Determine the [x, y] coordinate at the center of the cell enclosing the given text.  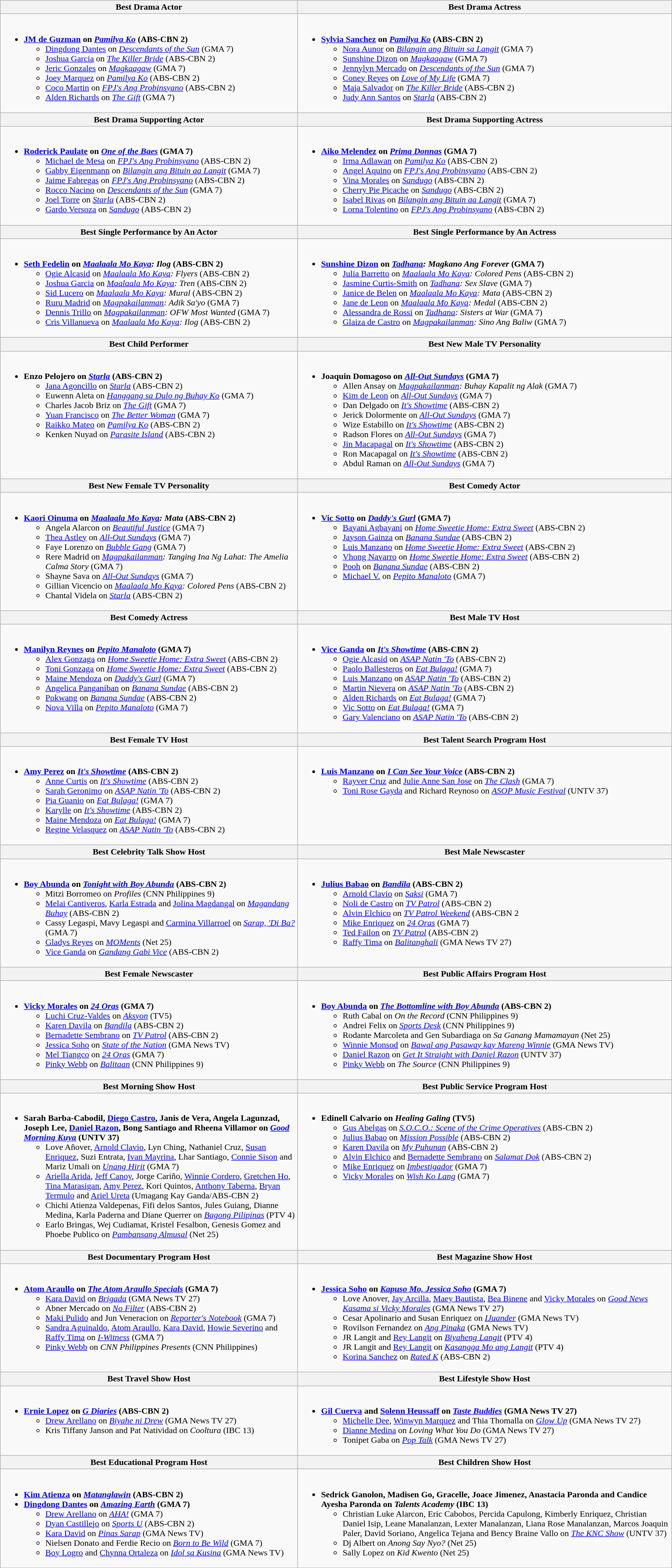
Best Child Performer [149, 344]
Best Drama Actor [149, 7]
Best Documentary Program Host [149, 1257]
Best Female Newscaster [149, 974]
Best Educational Program Host [149, 1462]
Best Public Service Program Host [485, 1086]
Best New Male TV Personality [485, 344]
Best Single Performance by An Actress [485, 232]
Best Male TV Host [485, 617]
Ernie Lopez on G Diaries (ABS-CBN 2)Drew Arellano on Biyahe ni Drew (GMA News TV 27)Kris Tiffany Janson and Pat Natividad on Cooltura (IBC 13) [149, 1420]
Best Children Show Host [485, 1462]
Best New Female TV Personality [149, 486]
Best Drama Supporting Actor [149, 120]
Best Public Affairs Program Host [485, 974]
Best Comedy Actor [485, 486]
Best Celebrity Talk Show Host [149, 852]
Best Drama Supporting Actress [485, 120]
Best Comedy Actress [149, 617]
Best Male Newscaster [485, 852]
Best Travel Show Host [149, 1379]
Best Magazine Show Host [485, 1257]
Best Morning Show Host [149, 1086]
Best Lifestyle Show Host [485, 1379]
Best Female TV Host [149, 740]
Best Talent Search Program Host [485, 740]
Best Single Performance by An Actor [149, 232]
Best Drama Actress [485, 7]
